Pinpoint the cell where the given text exists, returning its (x, y) midpoint coordinate. 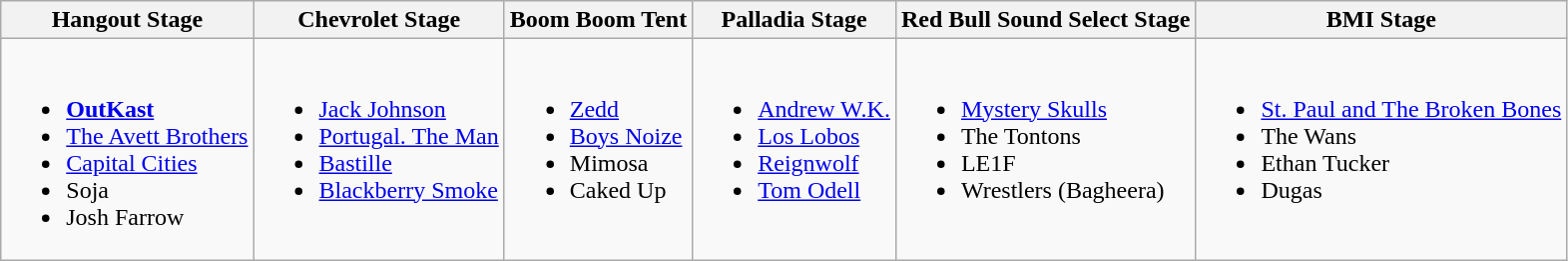
ZeddBoys NoizeMimosaCaked Up (598, 150)
Boom Boom Tent (598, 20)
Chevrolet Stage (379, 20)
Andrew W.K.Los LobosReignwolfTom Odell (794, 150)
Red Bull Sound Select Stage (1045, 20)
Palladia Stage (794, 20)
St. Paul and The Broken BonesThe WansEthan TuckerDugas (1381, 150)
Mystery SkullsThe TontonsLE1FWrestlers (Bagheera) (1045, 150)
OutKastThe Avett BrothersCapital CitiesSojaJosh Farrow (128, 150)
Hangout Stage (128, 20)
BMI Stage (1381, 20)
Jack JohnsonPortugal. The ManBastilleBlackberry Smoke (379, 150)
